Scan for the cell matching the given text and deliver its [X, Y] coordinate at center. 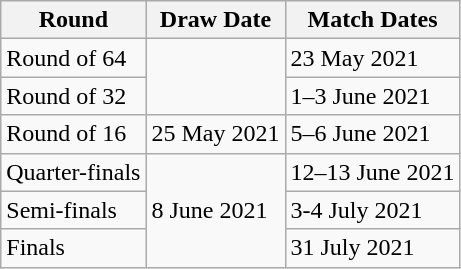
Semi-finals [74, 210]
3-4 July 2021 [372, 210]
Round of 32 [74, 96]
1–3 June 2021 [372, 96]
8 June 2021 [216, 210]
23 May 2021 [372, 58]
Finals [74, 248]
Draw Date [216, 20]
Round [74, 20]
Round of 16 [74, 134]
25 May 2021 [216, 134]
Round of 64 [74, 58]
Quarter-finals [74, 172]
31 July 2021 [372, 248]
Match Dates [372, 20]
5–6 June 2021 [372, 134]
12–13 June 2021 [372, 172]
